Pinpoint the cell where the given text exists, returning its [X, Y] midpoint coordinate. 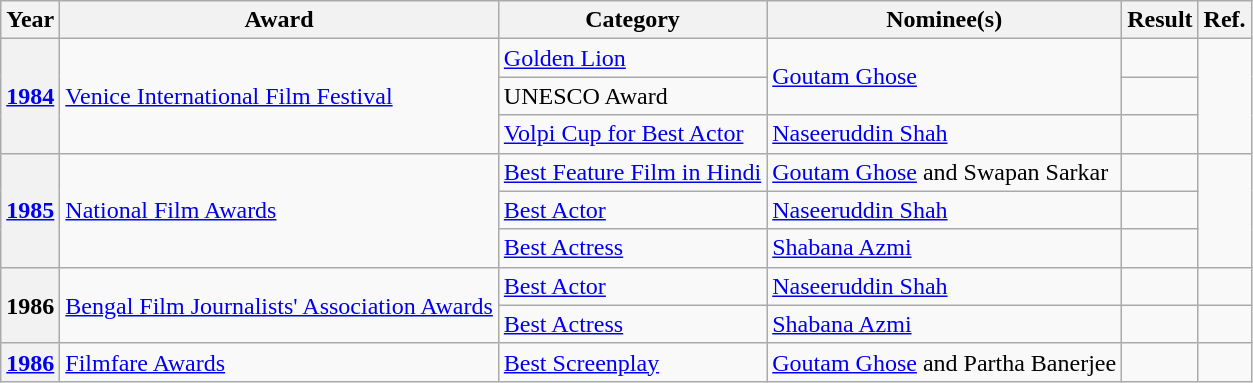
Award [280, 20]
National Film Awards [280, 210]
1984 [30, 96]
1985 [30, 210]
Filmfare Awards [280, 362]
Goutam Ghose and Partha Banerjee [944, 362]
Golden Lion [632, 58]
Volpi Cup for Best Actor [632, 134]
Best Feature Film in Hindi [632, 172]
Nominee(s) [944, 20]
UNESCO Award [632, 96]
Bengal Film Journalists' Association Awards [280, 305]
Category [632, 20]
Ref. [1224, 20]
Result [1160, 20]
Year [30, 20]
Goutam Ghose and Swapan Sarkar [944, 172]
Goutam Ghose [944, 77]
Best Screenplay [632, 362]
Venice International Film Festival [280, 96]
